Identify which cell holds the provided text, then report its (x, y) central coordinate. 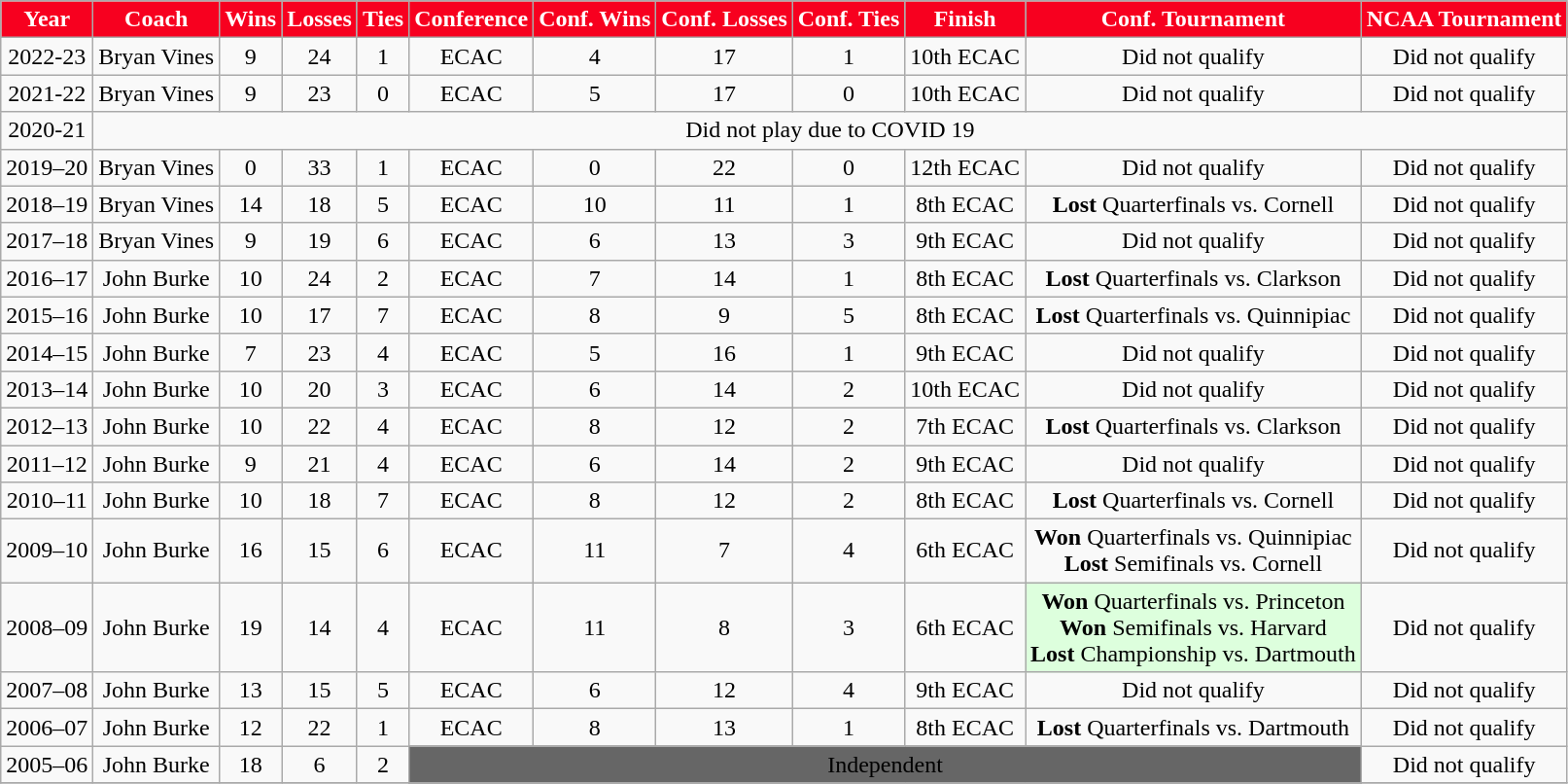
Lost Quarterfinals vs. Quinnipiac (1194, 315)
Conf. Wins (595, 19)
Losses (320, 19)
Conf. Losses (724, 19)
Conference (471, 19)
2021-22 (47, 93)
2015–16 (47, 315)
2017–18 (47, 241)
Did not play due to COVID 19 (830, 130)
2005–06 (47, 765)
Ties (383, 19)
12th ECAC (965, 167)
Finish (965, 19)
Coach (157, 19)
2007–08 (47, 691)
NCAA Tournament (1464, 19)
20 (320, 389)
Lost Quarterfinals vs. Dartmouth (1194, 728)
2018–19 (47, 204)
21 (320, 464)
2010–11 (47, 501)
2016–17 (47, 278)
2009–10 (47, 551)
Independent (886, 765)
7th ECAC (965, 426)
2011–12 (47, 464)
2013–14 (47, 389)
33 (320, 167)
2022-23 (47, 56)
Year (47, 19)
2008–09 (47, 627)
Wins (251, 19)
2006–07 (47, 728)
2019–20 (47, 167)
2020-21 (47, 130)
Conf. Ties (849, 19)
2014–15 (47, 352)
2012–13 (47, 426)
Won Quarterfinals vs. Princeton Won Semifinals vs. Harvard Lost Championship vs. Dartmouth (1194, 627)
Conf. Tournament (1194, 19)
Won Quarterfinals vs. Quinnipiac Lost Semifinals vs. Cornell (1194, 551)
